Output the (x, y) coordinate of the center of the cell containing the given text.  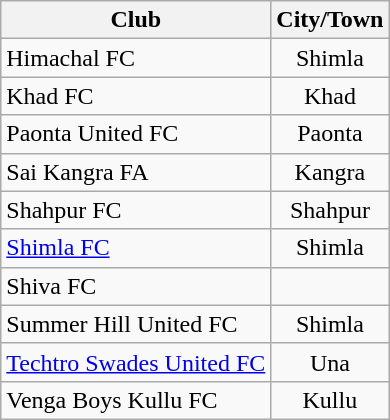
Venga Boys Kullu FC (136, 400)
Techtro Swades United FC (136, 362)
Khad FC (136, 96)
Kangra (330, 172)
Paonta United FC (136, 134)
Shahpur (330, 210)
Kullu (330, 400)
Shimla FC (136, 248)
Shiva FC (136, 286)
Una (330, 362)
Summer Hill United FC (136, 324)
City/Town (330, 20)
Shahpur FC (136, 210)
Himachal FC (136, 58)
Club (136, 20)
Paonta (330, 134)
Sai Kangra FA (136, 172)
Khad (330, 96)
